Capture the cell that displays the provided text and extract its (X, Y) central coordinate. 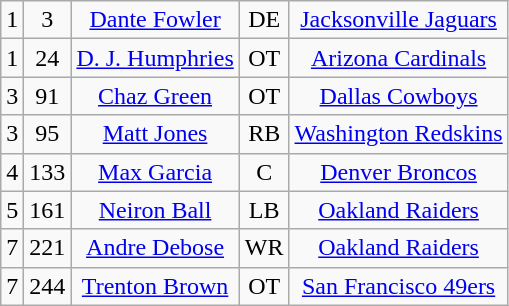
221 (48, 248)
WR (264, 248)
5 (12, 210)
Arizona Cardinals (398, 58)
Denver Broncos (398, 172)
Andre Debose (155, 248)
91 (48, 96)
Dallas Cowboys (398, 96)
244 (48, 286)
24 (48, 58)
D. J. Humphries (155, 58)
DE (264, 20)
133 (48, 172)
Washington Redskins (398, 134)
Matt Jones (155, 134)
Neiron Ball (155, 210)
95 (48, 134)
Trenton Brown (155, 286)
Jacksonville Jaguars (398, 20)
Max Garcia (155, 172)
4 (12, 172)
San Francisco 49ers (398, 286)
LB (264, 210)
RB (264, 134)
Dante Fowler (155, 20)
C (264, 172)
Chaz Green (155, 96)
161 (48, 210)
